Scan for the cell matching the given text and deliver its [X, Y] coordinate at center. 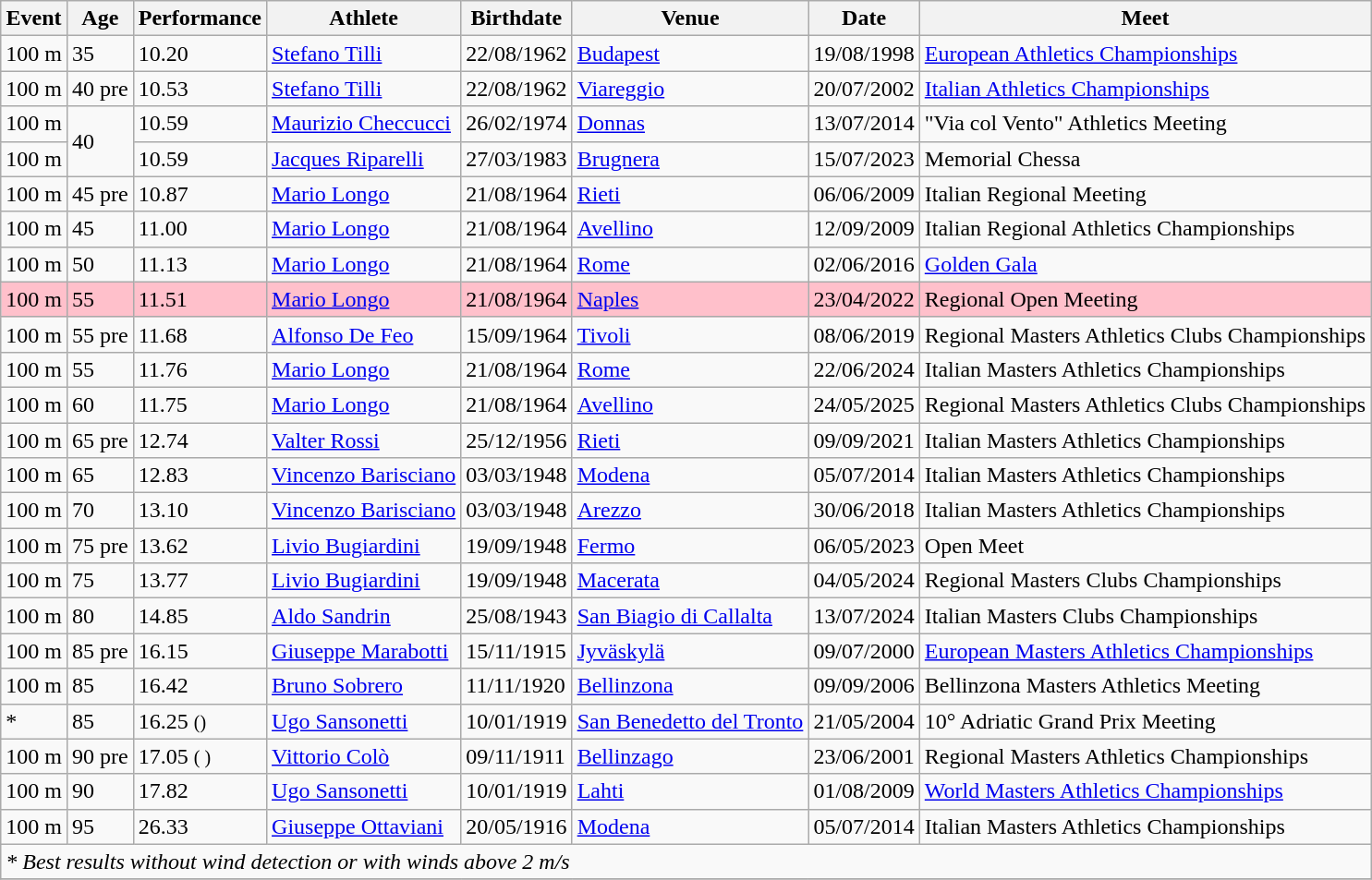
Macerata [690, 581]
Jacques Riparelli [364, 159]
11.75 [200, 404]
Bellinzona [690, 686]
* Best results without wind detection or with winds above 2 m/s [686, 862]
20/07/2002 [864, 89]
11.76 [200, 369]
04/05/2024 [864, 581]
Event [34, 18]
Arezzo [690, 511]
Jyväskylä [690, 651]
10.87 [200, 194]
02/06/2016 [864, 264]
* [34, 721]
13/07/2024 [864, 616]
Golden Gala [1145, 264]
80 [100, 616]
Fermo [690, 546]
Vittorio Colò [364, 756]
55 pre [100, 334]
40 pre [100, 89]
14.85 [200, 616]
Bellinzago [690, 756]
16.42 [200, 686]
"Via col Vento" Athletics Meeting [1145, 124]
06/06/2009 [864, 194]
13.77 [200, 581]
25/08/1943 [516, 616]
45 [100, 229]
90 pre [100, 756]
Donnas [690, 124]
Regional Open Meeting [1145, 299]
85 pre [100, 651]
17.05 ( ) [200, 756]
16.15 [200, 651]
25/12/1956 [516, 440]
70 [100, 511]
12.74 [200, 440]
23/04/2022 [864, 299]
11.00 [200, 229]
10° Adriatic Grand Prix Meeting [1145, 721]
60 [100, 404]
Giuseppe Marabotti [364, 651]
13.10 [200, 511]
65 [100, 476]
19/08/1998 [864, 54]
Maurizio Checcucci [364, 124]
Regional Masters Athletics Championships [1145, 756]
Regional Masters Clubs Championships [1145, 581]
22/06/2024 [864, 369]
11.13 [200, 264]
26.33 [200, 826]
Lahti [690, 791]
65 pre [100, 440]
20/05/1916 [516, 826]
15/11/1915 [516, 651]
Brugnera [690, 159]
01/08/2009 [864, 791]
Birthdate [516, 18]
San Biagio di Callalta [690, 616]
06/05/2023 [864, 546]
27/03/1983 [516, 159]
Memorial Chessa [1145, 159]
95 [100, 826]
90 [100, 791]
Open Meet [1145, 546]
Italian Athletics Championships [1145, 89]
Italian Masters Clubs Championships [1145, 616]
09/09/2021 [864, 440]
10.53 [200, 89]
Tivoli [690, 334]
Age [100, 18]
21/05/2004 [864, 721]
40 [100, 141]
08/06/2019 [864, 334]
15/07/2023 [864, 159]
26/02/1974 [516, 124]
Italian Regional Meeting [1145, 194]
17.82 [200, 791]
13.62 [200, 546]
35 [100, 54]
Aldo Sandrin [364, 616]
24/05/2025 [864, 404]
12.83 [200, 476]
World Masters Athletics Championships [1145, 791]
45 pre [100, 194]
San Benedetto del Tronto [690, 721]
Venue [690, 18]
09/11/1911 [516, 756]
European Masters Athletics Championships [1145, 651]
Budapest [690, 54]
Date [864, 18]
75 [100, 581]
09/07/2000 [864, 651]
23/06/2001 [864, 756]
11.68 [200, 334]
Viareggio [690, 89]
Athlete [364, 18]
Performance [200, 18]
Naples [690, 299]
15/09/1964 [516, 334]
Italian Regional Athletics Championships [1145, 229]
Bruno Sobrero [364, 686]
09/09/2006 [864, 686]
11/11/1920 [516, 686]
Bellinzona Masters Athletics Meeting [1145, 686]
16.25 () [200, 721]
Giuseppe Ottaviani [364, 826]
12/09/2009 [864, 229]
European Athletics Championships [1145, 54]
75 pre [100, 546]
Alfonso De Feo [364, 334]
Meet [1145, 18]
50 [100, 264]
10.20 [200, 54]
30/06/2018 [864, 511]
13/07/2014 [864, 124]
Valter Rossi [364, 440]
11.51 [200, 299]
